Provide the [x, y] coordinate of the cell's center where the given text is located.  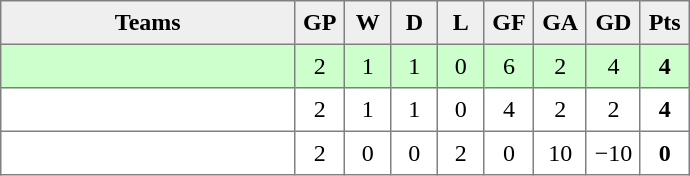
Teams [148, 23]
−10 [613, 153]
10 [560, 153]
W [368, 23]
L [461, 23]
GA [560, 23]
GD [613, 23]
GP [320, 23]
D [414, 23]
6 [509, 66]
GF [509, 23]
Pts [664, 23]
